Return (x, y) of the center of cell containing provided text 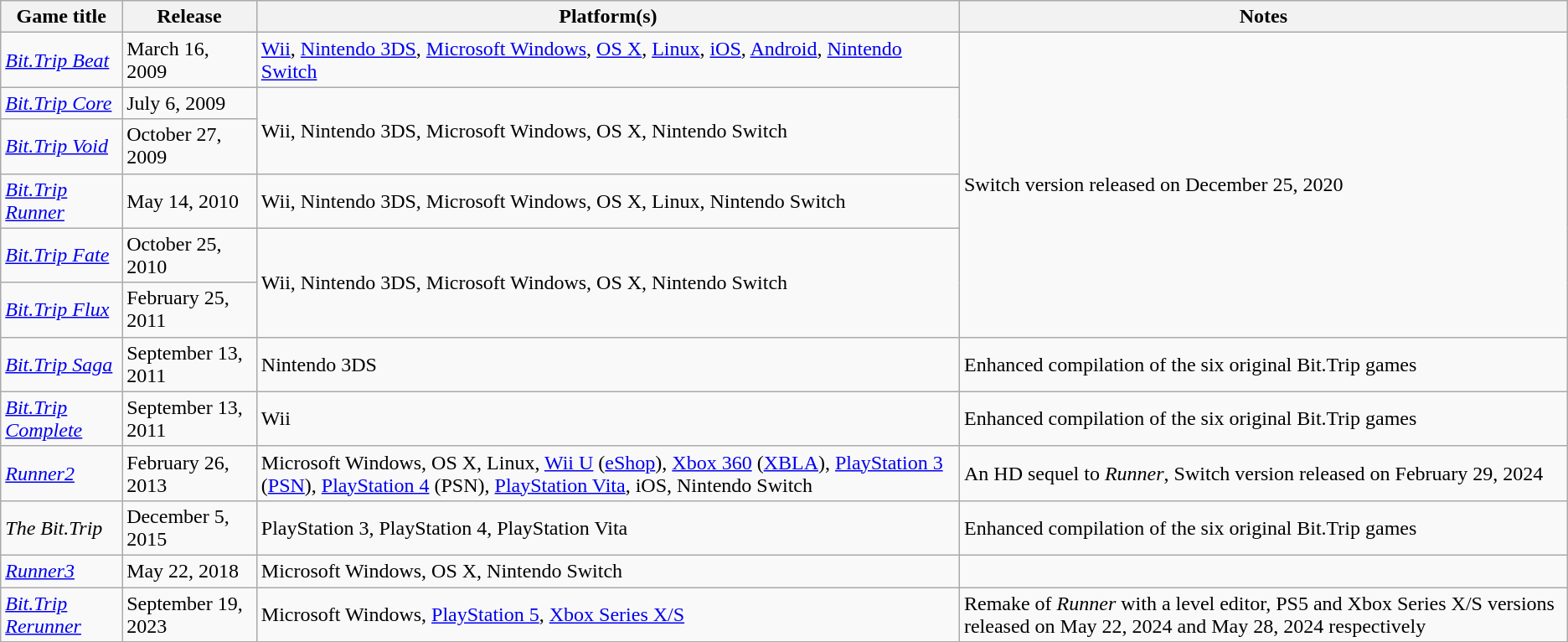
Bit.Trip Beat (62, 60)
Nintendo 3DS (608, 364)
Runner3 (62, 571)
Bit.Trip Flux (62, 310)
Runner2 (62, 473)
February 25, 2011 (189, 310)
December 5, 2015 (189, 528)
Remake of Runner with a level editor, PS5 and Xbox Series X/S versions released on May 22, 2024 and May 28, 2024 respectively (1263, 614)
Wii, Nintendo 3DS, Microsoft Windows, OS X, Linux, Nintendo Switch (608, 201)
Wii (608, 419)
Wii, Nintendo 3DS, Microsoft Windows, OS X, Linux, iOS, Android, Nintendo Switch (608, 60)
March 16, 2009 (189, 60)
October 25, 2010 (189, 255)
Game title (62, 17)
October 27, 2009 (189, 146)
May 22, 2018 (189, 571)
May 14, 2010 (189, 201)
Platform(s) (608, 17)
Bit.Trip Void (62, 146)
Bit.Trip Runner (62, 201)
September 19, 2023 (189, 614)
Bit.Trip Rerunner (62, 614)
Bit.Trip Saga (62, 364)
Microsoft Windows, PlayStation 5, Xbox Series X/S (608, 614)
Notes (1263, 17)
Release (189, 17)
Switch version released on December 25, 2020 (1263, 184)
Bit.Trip Fate (62, 255)
An HD sequel to Runner, Switch version released on February 29, 2024 (1263, 473)
July 6, 2009 (189, 103)
Bit.Trip Complete (62, 419)
PlayStation 3, PlayStation 4, PlayStation Vita (608, 528)
February 26, 2013 (189, 473)
Microsoft Windows, OS X, Linux, Wii U (eShop), Xbox 360 (XBLA), PlayStation 3 (PSN), PlayStation 4 (PSN), PlayStation Vita, iOS, Nintendo Switch (608, 473)
The Bit.Trip (62, 528)
Microsoft Windows, OS X, Nintendo Switch (608, 571)
Bit.Trip Core (62, 103)
